Locate the cell with the specified text and output its (x, y) center coordinate. 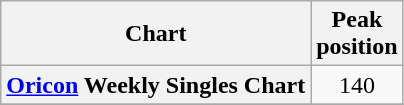
140 (357, 85)
Peakposition (357, 34)
Chart (156, 34)
Oricon Weekly Singles Chart (156, 85)
